Search for the cell housing the specified text and yield its [X, Y] center coordinate. 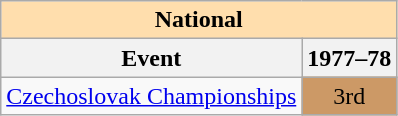
Czechoslovak Championships [152, 96]
3rd [350, 96]
Event [152, 58]
1977–78 [350, 58]
National [199, 20]
